Scan for the cell matching the given text and deliver its [x, y] coordinate at center. 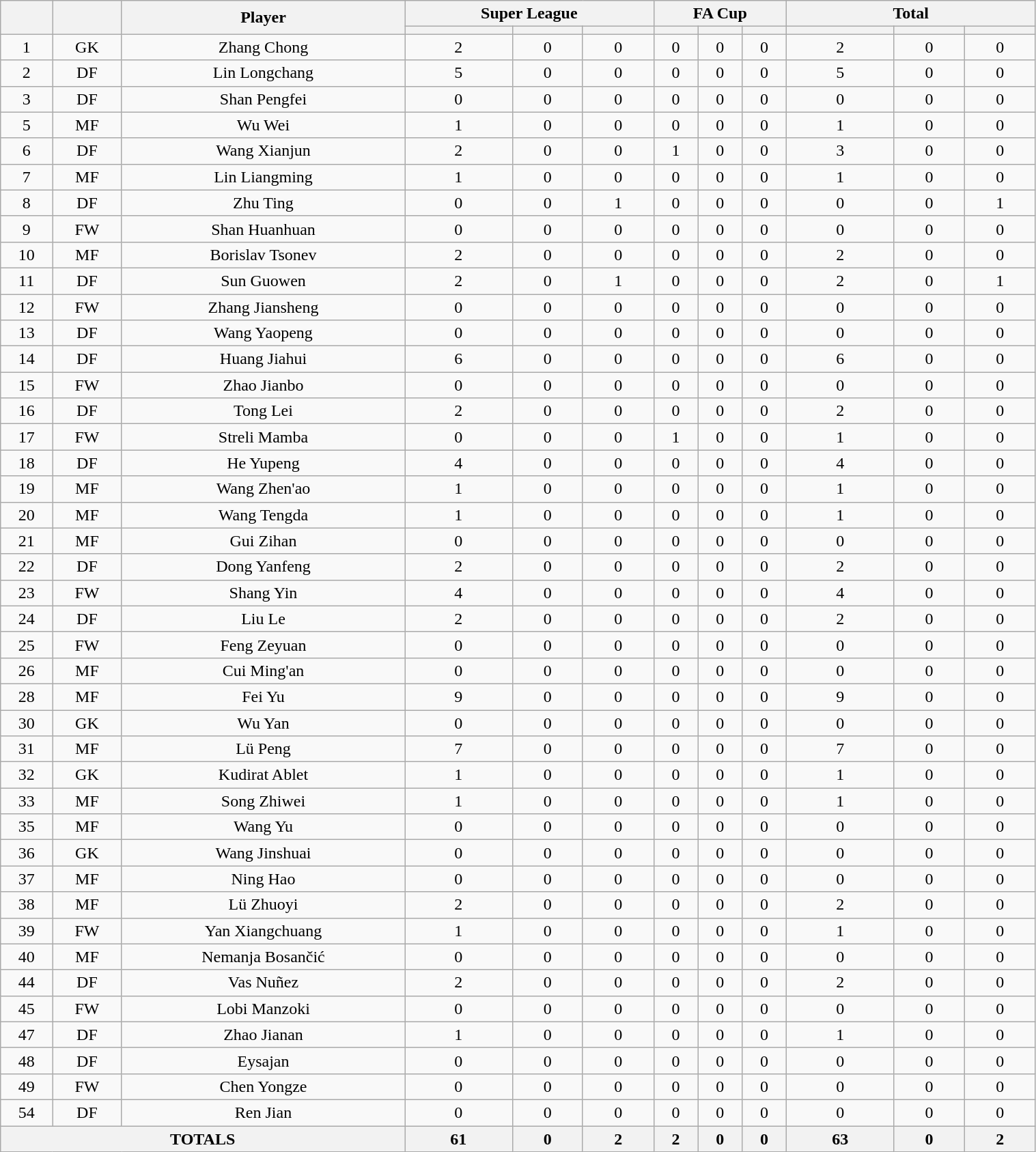
63 [840, 1138]
Player [263, 18]
8 [27, 203]
Wang Yaopeng [263, 333]
11 [27, 281]
21 [27, 541]
Shan Huanhuan [263, 229]
Zhang Jiansheng [263, 307]
49 [27, 1086]
Lü Peng [263, 749]
Lobi Manzoki [263, 1009]
Wu Wei [263, 125]
Super League [529, 14]
Dong Yanfeng [263, 567]
Zhu Ting [263, 203]
TOTALS [203, 1138]
30 [27, 723]
16 [27, 411]
33 [27, 801]
Wang Tengda [263, 515]
32 [27, 775]
Huang Jiahui [263, 359]
Chen Yongze [263, 1086]
Lin Liangming [263, 177]
45 [27, 1009]
Zhang Chong [263, 47]
Liu Le [263, 619]
Wang Yu [263, 827]
FA Cup [720, 14]
36 [27, 853]
19 [27, 489]
26 [27, 671]
Feng Zeyuan [263, 645]
20 [27, 515]
10 [27, 255]
Lin Longchang [263, 73]
Cui Ming'an [263, 671]
Song Zhiwei [263, 801]
Lü Zhuoyi [263, 905]
Ning Hao [263, 879]
38 [27, 905]
28 [27, 697]
35 [27, 827]
Wang Jinshuai [263, 853]
Streli Mamba [263, 437]
18 [27, 463]
37 [27, 879]
Sun Guowen [263, 281]
17 [27, 437]
44 [27, 983]
12 [27, 307]
15 [27, 385]
Tong Lei [263, 411]
Gui Zihan [263, 541]
Kudirat Ablet [263, 775]
Eysajan [263, 1060]
25 [27, 645]
He Yupeng [263, 463]
23 [27, 593]
Total [911, 14]
Ren Jian [263, 1112]
Borislav Tsonev [263, 255]
Shan Pengfei [263, 99]
Zhao Jianbo [263, 385]
Fei Yu [263, 697]
Vas Nuñez [263, 983]
Yan Xiangchuang [263, 931]
48 [27, 1060]
14 [27, 359]
47 [27, 1035]
61 [459, 1138]
31 [27, 749]
40 [27, 957]
13 [27, 333]
39 [27, 931]
Wu Yan [263, 723]
Zhao Jianan [263, 1035]
Nemanja Bosančić [263, 957]
Wang Zhen'ao [263, 489]
22 [27, 567]
54 [27, 1112]
24 [27, 619]
Shang Yin [263, 593]
Wang Xianjun [263, 151]
